Return the [X, Y] coordinate for the center point of the cell that contains the specified text.  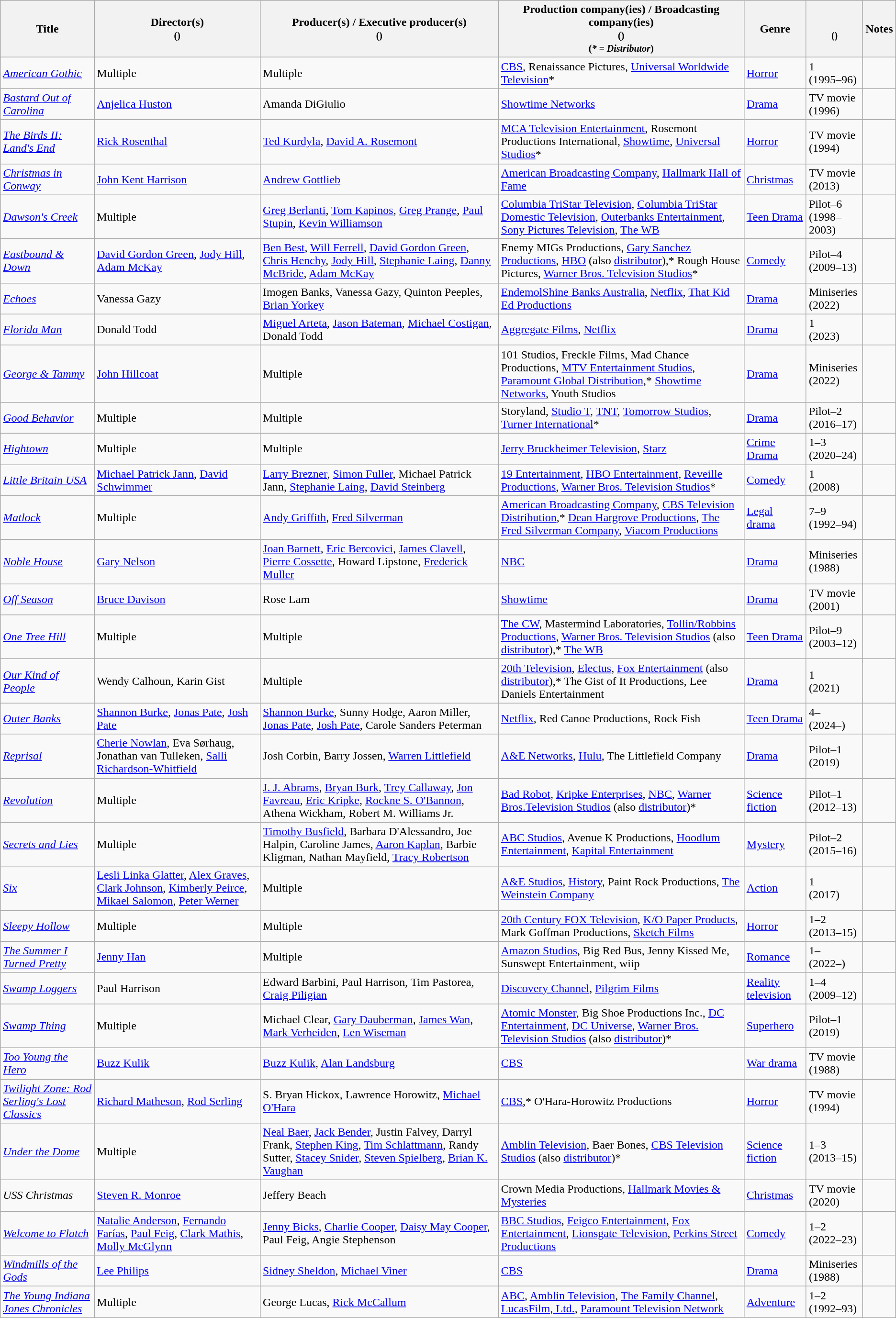
ABC Studios, Avenue K Productions, Hoodlum Entertainment, Kapital Entertainment [621, 844]
Swamp Thing [47, 1026]
Pilot–1(2012–13) [834, 800]
Genre [775, 29]
Discovery Channel, Pilgrim Films [621, 988]
Bruce Davison [177, 599]
The Summer I Turned Pretty [47, 957]
Jerry Bruckheimer Television, Starz [621, 449]
Sleepy Hollow [47, 926]
Showtime Networks [621, 104]
Buzz Kulik, Alan Landsburg [380, 1063]
American Broadcasting Company, Hallmark Hall of Fame [621, 179]
Steven R. Monroe [177, 1195]
1–2(1992–93) [834, 1302]
Christmas in Conway [47, 179]
The CW, Mastermind Laboratories, Tollin/Robbins Productions, Warner Bros. Television Studios (also distributor),* The WB [621, 637]
Noble House [47, 562]
Jenny Bicks, Charlie Cooper, Daisy May Cooper, Paul Feig, Angie Stephenson [380, 1233]
Crime Drama [775, 449]
Ben Best, Will Ferrell, David Gordon Green, Chris Henchy, Jody Hill, Stephanie Laing, Danny McBride, Adam McKay [380, 261]
Outer Banks [47, 719]
Pilot–9(2003–12) [834, 637]
BBC Studios, Feigco Entertainment, Fox Entertainment, Lionsgate Television, Perkins Street Productions [621, 1233]
The Birds II: Land's End [47, 142]
Crown Media Productions, Hallmark Movies & Mysteries [621, 1195]
1(2023) [834, 329]
Eastbound & Down [47, 261]
Echoes [47, 299]
Andy Griffith, Fred Silverman [380, 518]
Miguel Arteta, Jason Bateman, Michael Costigan, Donald Todd [380, 329]
EndemolShine Banks Australia, Netflix, That Kid Ed Productions [621, 299]
Shannon Burke, Sunny Hodge, Aaron Miller, Jonas Pate, Josh Pate, Carole Sanders Peterman [380, 719]
TV movie(2001) [834, 599]
Enemy MIGs Productions, Gary Sanchez Productions, HBO (also distributor),* Rough House Pictures, Warner Bros. Television Studios* [621, 261]
Bastard Out of Carolina [47, 104]
1–2(2013–15) [834, 926]
1(2021) [834, 681]
Greg Berlanti, Tom Kapinos, Greg Prange, Paul Stupin, Kevin Williamson [380, 217]
J. J. Abrams, Bryan Burk, Trey Callaway, Jon Favreau, Eric Kripke, Rockne S. O'Bannon, Athena Wickham, Robert M. Williams Jr. [380, 800]
20th Century FOX Television, K/O Paper Products, Mark Goffman Productions, Sketch Films [621, 926]
Lee Philips [177, 1271]
Imogen Banks, Vanessa Gazy, Quinton Peeples, Brian Yorkey [380, 299]
Josh Corbin, Barry Jossen, Warren Littlefield [380, 756]
Michael Patrick Jann, David Schwimmer [177, 480]
20th Television, Electus, Fox Entertainment (also distributor),* The Gist of It Productions, Lee Daniels Entertainment [621, 681]
Romance [775, 957]
Netflix, Red Canoe Productions, Rock Fish [621, 719]
Showtime [621, 599]
A&E Studios, History, Paint Rock Productions, The Weinstein Company [621, 888]
Larry Brezner, Simon Fuller, Michael Patrick Jann, Stephanie Laing, David Steinberg [380, 480]
4–(2024–) [834, 719]
Amanda DiGiulio [380, 104]
1–2(2022–23) [834, 1233]
Pilot–6(1998–2003) [834, 217]
A&E Networks, Hulu, The Littlefield Company [621, 756]
Pilot–2 (2016–17) [834, 417]
Mystery [775, 844]
Reprisal [47, 756]
Edward Barbini, Paul Harrison, Tim Pastorea, Craig Piligian [380, 988]
George Lucas, Rick McCallum [380, 1302]
19 Entertainment, HBO Entertainment, Reveille Productions, Warner Bros. Television Studios* [621, 480]
The Young Indiana Jones Chronicles [47, 1302]
TV movie(2020) [834, 1195]
Donald Todd [177, 329]
Legal drama [775, 518]
Welcome to Flatch [47, 1233]
7–9(1992–94) [834, 518]
Dawson's Creek [47, 217]
Pilot–4(2009–13) [834, 261]
Timothy Busfield, Barbara D'Alessandro, Joe Halpin, Caroline James, Aaron Kaplan, Barbie Kligman, Nathan Mayfield, Tracy Robertson [380, 844]
Rose Lam [380, 599]
1(1995–96) [834, 73]
1–4(2009–12) [834, 988]
CBS, Renaissance Pictures, Universal Worldwide Television* [621, 73]
Anjelica Huston [177, 104]
Michael Clear, Gary Dauberman, James Wan, Mark Verheiden, Len Wiseman [380, 1026]
Wendy Calhoun, Karin Gist [177, 681]
Sidney Sheldon, Michael Viner [380, 1271]
George & Tammy [47, 373]
Action [775, 888]
Jeffery Beach [380, 1195]
Aggregate Films, Netflix [621, 329]
MCA Television Entertainment, Rosemont Productions International, Showtime, Universal Studios* [621, 142]
Revolution [47, 800]
() [834, 29]
101 Studios, Freckle Films, Mad Chance Productions, MTV Entertainment Studios, Paramount Global Distribution,* Showtime Networks, Youth Studios [621, 373]
Production company(ies) / Broadcasting company(ies)()(* = Distributor) [621, 29]
Windmills of the Gods [47, 1271]
Natalie Anderson, Fernando Farías, Paul Feig, Clark Mathis, Molly McGlynn [177, 1233]
Rick Rosenthal [177, 142]
1–3(2020–24) [834, 449]
ABC, Amblin Television, The Family Channel, LucasFilm, Ltd., Paramount Television Network [621, 1302]
Producer(s) / Executive producer(s)() [380, 29]
USS Christmas [47, 1195]
David Gordon Green, Jody Hill, Adam McKay [177, 261]
Shannon Burke, Jonas Pate, Josh Pate [177, 719]
Jenny Han [177, 957]
Andrew Gottlieb [380, 179]
NBC [621, 562]
Good Behavior [47, 417]
1(2008) [834, 480]
TV movie(1996) [834, 104]
Pilot–2(2015–16) [834, 844]
Six [47, 888]
Reality television [775, 988]
Little Britain USA [47, 480]
Joan Barnett, Eric Bercovici, James Clavell, Pierre Cossette, Howard Lipstone, Frederick Muller [380, 562]
Atomic Monster, Big Shoe Productions Inc., DC Entertainment, DC Universe, Warner Bros. Television Studios (also distributor)* [621, 1026]
Ted Kurdyla, David A. Rosemont [380, 142]
1–(2022–) [834, 957]
Columbia TriStar Television, Columbia TriStar Domestic Television, Outerbanks Entertainment, Sony Pictures Television, The WB [621, 217]
Bad Robot, Kripke Enterprises, NBC, Warner Bros.Television Studios (also distributor)* [621, 800]
Title [47, 29]
Hightown [47, 449]
John Hillcoat [177, 373]
Our Kind of People [47, 681]
Paul Harrison [177, 988]
Lesli Linka Glatter, Alex Graves, Clark Johnson, Kimberly Peirce, Mikael Salomon, Peter Werner [177, 888]
Too Young the Hero [47, 1063]
John Kent Harrison [177, 179]
Florida Man [47, 329]
Vanessa Gazy [177, 299]
Off Season [47, 599]
Twilight Zone: Rod Serling's Lost Classics [47, 1101]
Director(s)() [177, 29]
Buzz Kulik [177, 1063]
CBS,* O'Hara-Horowitz Productions [621, 1101]
American Gothic [47, 73]
Amblin Television, Baer Bones, CBS Television Studios (also distributor)* [621, 1151]
Swamp Loggers [47, 988]
Superhero [775, 1026]
One Tree Hill [47, 637]
American Broadcasting Company, CBS Television Distribution,* Dean Hargrove Productions, The Fred Silverman Company, Viacom Productions [621, 518]
Matlock [47, 518]
War drama [775, 1063]
1–3(2013–15) [834, 1151]
1(2017) [834, 888]
Secrets and Lies [47, 844]
Under the Dome [47, 1151]
Gary Nelson [177, 562]
Amazon Studios, Big Red Bus, Jenny Kissed Me, Sunswept Entertainment, wiip [621, 957]
S. Bryan Hickox, Lawrence Horowitz, Michael O'Hara [380, 1101]
TV movie(2013) [834, 179]
Notes [879, 29]
Cherie Nowlan, Eva Sørhaug, Jonathan van Tulleken, Salli Richardson-Whitfield [177, 756]
TV movie(1988) [834, 1063]
Neal Baer, Jack Bender, Justin Falvey, Darryl Frank, Stephen King, Tim Schlattmann, Randy Sutter, Stacey Snider, Steven Spielberg, Brian K. Vaughan [380, 1151]
Richard Matheson, Rod Serling [177, 1101]
Adventure [775, 1302]
Storyland, Studio T, TNT, Tomorrow Studios, Turner International* [621, 417]
